Identify which cell holds the provided text, then report its [x, y] central coordinate. 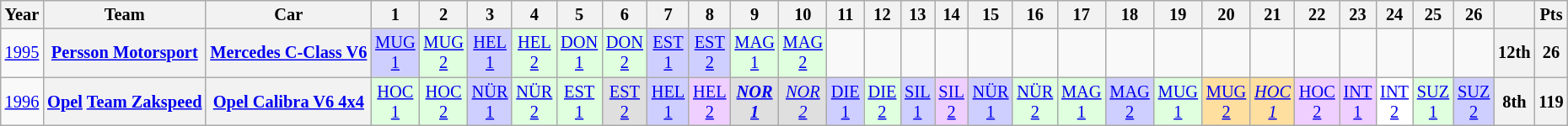
INT1 [1358, 102]
Opel Team Zakspeed [125, 102]
DIE2 [883, 102]
Car [288, 14]
21 [1273, 14]
4 [534, 14]
Mercedes C-Class V6 [288, 53]
24 [1394, 14]
Team [125, 14]
DIE1 [846, 102]
25 [1433, 14]
DON2 [625, 53]
22 [1317, 14]
1995 [22, 53]
14 [951, 14]
Persson Motorsport [125, 53]
10 [803, 14]
119 [1551, 102]
15 [991, 14]
7 [668, 14]
SIL1 [917, 102]
23 [1358, 14]
SUZ2 [1474, 102]
16 [1035, 14]
11 [846, 14]
DON1 [579, 53]
13 [917, 14]
Opel Calibra V6 4x4 [288, 102]
Pts [1551, 14]
8 [710, 14]
6 [625, 14]
20 [1226, 14]
5 [579, 14]
9 [754, 14]
SIL2 [951, 102]
12 [883, 14]
2 [443, 14]
17 [1081, 14]
19 [1179, 14]
12th [1514, 53]
1996 [22, 102]
INT2 [1394, 102]
NOR1 [754, 102]
NOR2 [803, 102]
1 [395, 14]
18 [1130, 14]
Year [22, 14]
8th [1514, 102]
3 [491, 14]
SUZ1 [1433, 102]
